Determine the [x, y] coordinate at the center of the cell enclosing the given text.  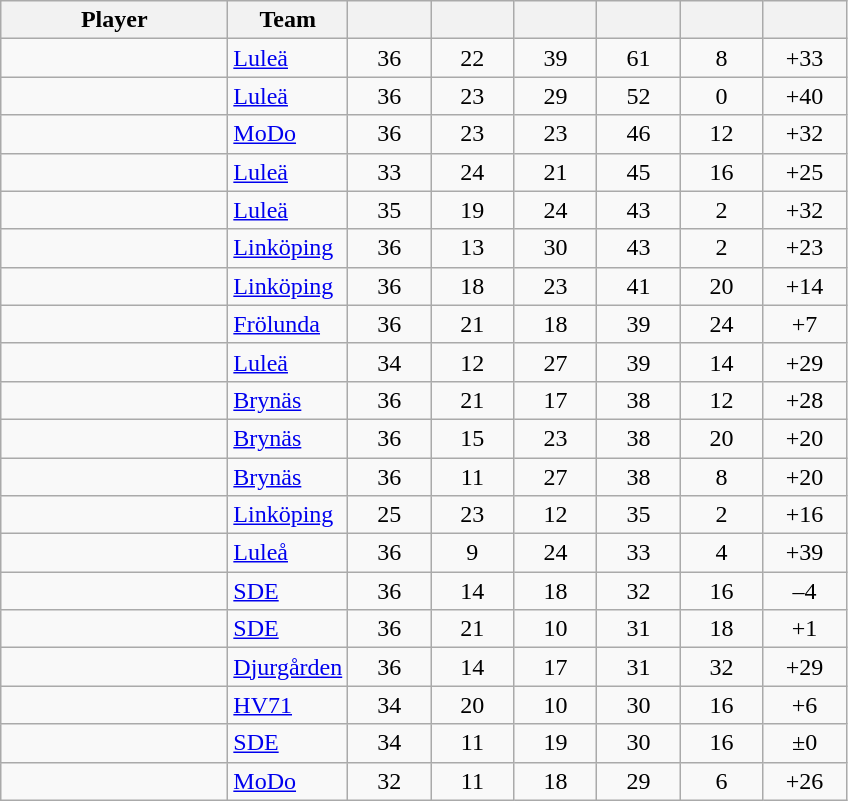
15 [472, 438]
+1 [804, 629]
52 [638, 96]
+6 [804, 705]
+39 [804, 553]
13 [472, 248]
–4 [804, 591]
+28 [804, 400]
Player [114, 20]
Team [288, 20]
46 [638, 134]
+33 [804, 58]
+7 [804, 324]
+40 [804, 96]
+16 [804, 515]
61 [638, 58]
+14 [804, 286]
HV71 [288, 705]
Djurgården [288, 667]
4 [722, 553]
25 [390, 515]
+26 [804, 781]
+23 [804, 248]
±0 [804, 743]
Luleå [288, 553]
6 [722, 781]
+25 [804, 172]
0 [722, 96]
Frölunda [288, 324]
45 [638, 172]
41 [638, 286]
9 [472, 553]
22 [472, 58]
